Locate the cell with the specified text and output its (x, y) center coordinate. 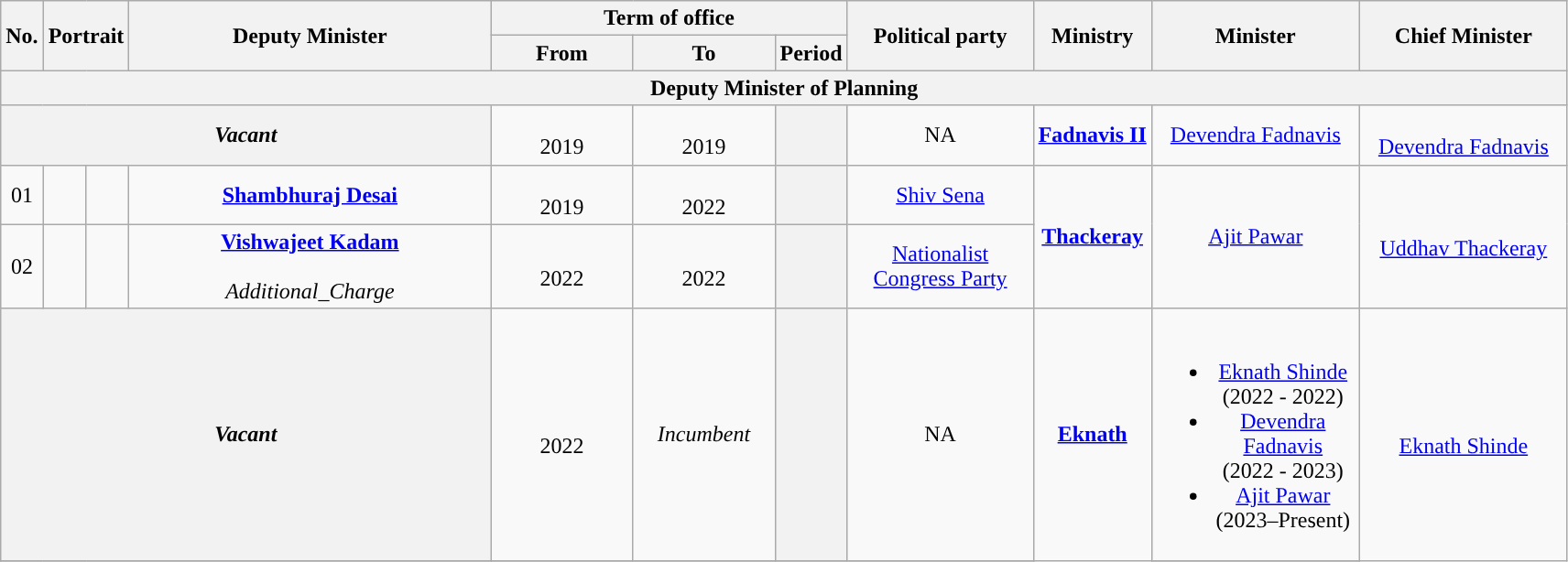
Minister (1255, 36)
Political party (940, 36)
Eknath Shinde(2022 - 2022)Devendra Fadnavis(2022 - 2023)Ajit Pawar (2023–Present) (1255, 434)
Chief Minister (1464, 36)
02 (22, 266)
Uddhav Thackeray (1464, 236)
Eknath (1092, 434)
01 (22, 194)
Shiv Sena (940, 194)
Period (811, 53)
Fadnavis II (1092, 135)
Deputy Minister of Planning (784, 88)
No. (22, 36)
Term of office (669, 18)
Deputy Minister (310, 36)
Eknath Shinde (1464, 434)
To (703, 53)
Nationalist Congress Party (940, 266)
Vishwajeet Kadam Additional_Charge (310, 266)
Incumbent (703, 434)
Ministry (1092, 36)
Ajit Pawar (1255, 236)
Portrait (86, 36)
Thackeray (1092, 236)
From (562, 53)
Shambhuraj Desai (310, 194)
